Provide the [X, Y] coordinate of the cell's center where the given text is located.  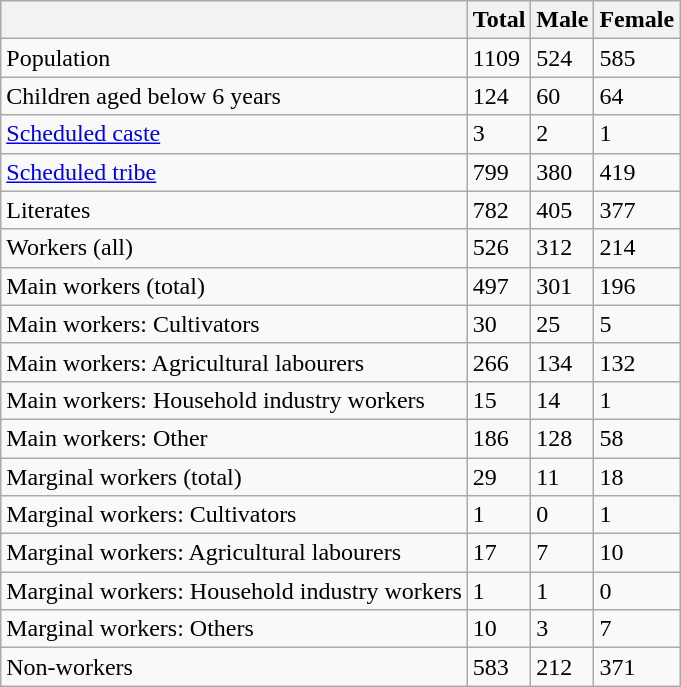
371 [637, 667]
58 [637, 438]
Main workers: Other [234, 438]
585 [637, 58]
132 [637, 362]
Marginal workers: Others [234, 629]
124 [499, 96]
782 [499, 210]
Marginal workers: Cultivators [234, 515]
Literates [234, 210]
524 [562, 58]
186 [499, 438]
214 [637, 248]
14 [562, 400]
64 [637, 96]
196 [637, 286]
Workers (all) [234, 248]
30 [499, 324]
380 [562, 172]
266 [499, 362]
312 [562, 248]
Scheduled tribe [234, 172]
301 [562, 286]
583 [499, 667]
17 [499, 553]
Population [234, 58]
799 [499, 172]
Marginal workers: Agricultural labourers [234, 553]
11 [562, 477]
134 [562, 362]
212 [562, 667]
15 [499, 400]
526 [499, 248]
5 [637, 324]
Main workers: Cultivators [234, 324]
29 [499, 477]
Non-workers [234, 667]
Main workers: Agricultural labourers [234, 362]
Main workers: Household industry workers [234, 400]
Scheduled caste [234, 134]
Male [562, 20]
Female [637, 20]
Total [499, 20]
405 [562, 210]
497 [499, 286]
Main workers (total) [234, 286]
419 [637, 172]
2 [562, 134]
1109 [499, 58]
Marginal workers: Household industry workers [234, 591]
128 [562, 438]
25 [562, 324]
18 [637, 477]
Marginal workers (total) [234, 477]
377 [637, 210]
Children aged below 6 years [234, 96]
60 [562, 96]
